Detect which cell encompasses the target text, then output its [x, y] center coordinate. 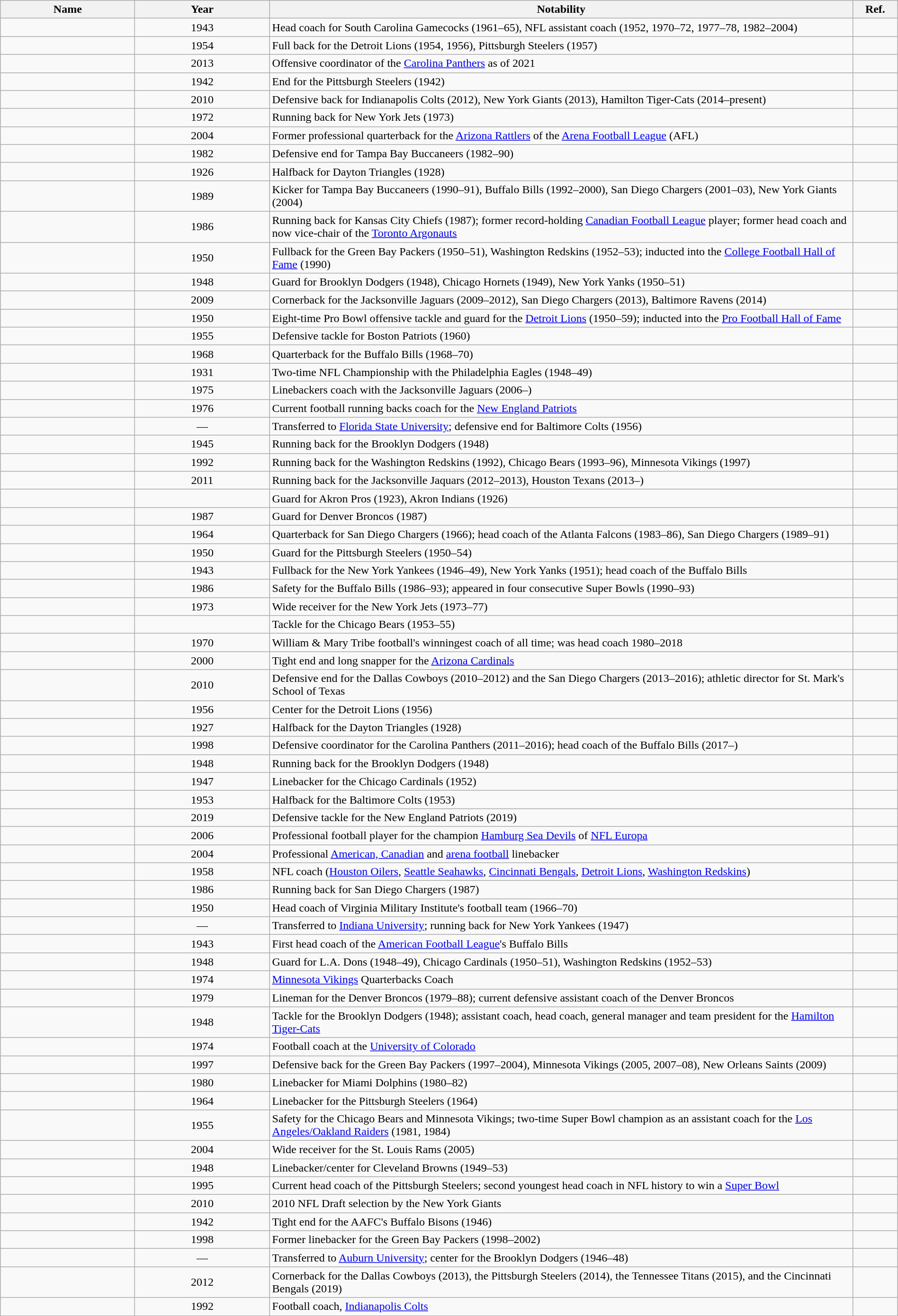
Guard for the Pittsburgh Steelers (1950–54) [561, 553]
2000 [202, 661]
2009 [202, 300]
Tackle for the Brooklyn Dodgers (1948); assistant coach, head coach, general manager and team president for the Hamilton Tiger-Cats [561, 1022]
Halfback for the Dayton Triangles (1928) [561, 727]
Guard for Brooklyn Dodgers (1948), Chicago Hornets (1949), New York Yanks (1950–51) [561, 282]
Transferred to Indiana University; running back for New York Yankees (1947) [561, 926]
1947 [202, 781]
Name [68, 9]
Guard for Akron Pros (1923), Akron Indians (1926) [561, 498]
1980 [202, 1083]
Defensive tackle for Boston Patriots (1960) [561, 336]
End for the Pittsburgh Steelers (1942) [561, 81]
Professional football player for the champion Hamburg Sea Devils of NFL Europa [561, 835]
Minnesota Vikings Quarterbacks Coach [561, 980]
Current head coach of the Pittsburgh Steelers; second youngest head coach in NFL history to win a Super Bowl [561, 1186]
Running back for the Washington Redskins (1992), Chicago Bears (1993–96), Minnesota Vikings (1997) [561, 462]
1972 [202, 117]
1989 [202, 196]
Quarterback for San Diego Chargers (1966); head coach of the Atlanta Falcons (1983–86), San Diego Chargers (1989–91) [561, 534]
1987 [202, 516]
Fullback for the New York Yankees (1946–49), New York Yanks (1951); head coach of the Buffalo Bills [561, 571]
First head coach of the American Football League's Buffalo Bills [561, 944]
Offensive coordinator of the Carolina Panthers as of 2021 [561, 63]
1975 [202, 390]
1976 [202, 408]
NFL coach (Houston Oilers, Seattle Seahawks, Cincinnati Bengals, Detroit Lions, Washington Redskins) [561, 872]
2011 [202, 480]
1931 [202, 372]
Running back for the Jacksonville Jaquars (2012–2013), Houston Texans (2013–) [561, 480]
Lineman for the Denver Broncos (1979–88); current defensive assistant coach of the Denver Broncos [561, 998]
1968 [202, 354]
1995 [202, 1186]
Wide receiver for the New York Jets (1973–77) [561, 607]
1956 [202, 709]
Transferred to Florida State University; defensive end for Baltimore Colts (1956) [561, 426]
Tight end for the AAFC's Buffalo Bisons (1946) [561, 1222]
Tight end and long snapper for the Arizona Cardinals [561, 661]
Center for the Detroit Lions (1956) [561, 709]
Halfback for the Baltimore Colts (1953) [561, 799]
Kicker for Tampa Bay Buccaneers (1990–91), Buffalo Bills (1992–2000), San Diego Chargers (2001–03), New York Giants (2004) [561, 196]
2013 [202, 63]
Football coach at the University of Colorado [561, 1047]
1979 [202, 998]
Linebackers coach with the Jacksonville Jaguars (2006–) [561, 390]
Current football running backs coach for the New England Patriots [561, 408]
1926 [202, 171]
Defensive back for the Green Bay Packers (1997–2004), Minnesota Vikings (2005, 2007–08), New Orleans Saints (2009) [561, 1065]
Running back for New York Jets (1973) [561, 117]
Linebacker for Miami Dolphins (1980–82) [561, 1083]
Eight-time Pro Bowl offensive tackle and guard for the Detroit Lions (1950–59); inducted into the Pro Football Hall of Fame [561, 318]
Head coach for South Carolina Gamecocks (1961–65), NFL assistant coach (1952, 1970–72, 1977–78, 1982–2004) [561, 27]
Two-time NFL Championship with the Philadelphia Eagles (1948–49) [561, 372]
Former linebacker for the Green Bay Packers (1998–2002) [561, 1240]
1945 [202, 444]
Halfback for Dayton Triangles (1928) [561, 171]
Cornerback for the Jacksonville Jaguars (2009–2012), San Diego Chargers (2013), Baltimore Ravens (2014) [561, 300]
1997 [202, 1065]
Defensive coordinator for the Carolina Panthers (2011–2016); head coach of the Buffalo Bills (2017–) [561, 745]
Notability [561, 9]
Defensive tackle for the New England Patriots (2019) [561, 817]
1958 [202, 872]
2006 [202, 835]
Full back for the Detroit Lions (1954, 1956), Pittsburgh Steelers (1957) [561, 45]
Football coach, Indianapolis Colts [561, 1307]
1954 [202, 45]
William & Mary Tribe football's winningest coach of all time; was head coach 1980–2018 [561, 643]
Safety for the Buffalo Bills (1986–93); appeared in four consecutive Super Bowls (1990–93) [561, 589]
1927 [202, 727]
2012 [202, 1282]
Wide receiver for the St. Louis Rams (2005) [561, 1149]
1970 [202, 643]
1953 [202, 799]
Defensive back for Indianapolis Colts (2012), New York Giants (2013), Hamilton Tiger-Cats (2014–present) [561, 99]
Running back for San Diego Chargers (1987) [561, 890]
Linebacker for the Pittsburgh Steelers (1964) [561, 1101]
Transferred to Auburn University; center for the Brooklyn Dodgers (1946–48) [561, 1258]
2019 [202, 817]
Guard for L.A. Dons (1948–49), Chicago Cardinals (1950–51), Washington Redskins (1952–53) [561, 962]
Defensive end for the Dallas Cowboys (2010–2012) and the San Diego Chargers (2013–2016); athletic director for St. Mark's School of Texas [561, 685]
Cornerback for the Dallas Cowboys (2013), the Pittsburgh Steelers (2014), the Tennessee Titans (2015), and the Cincinnati Bengals (2019) [561, 1282]
Head coach of Virginia Military Institute's football team (1966–70) [561, 908]
Linebacker/center for Cleveland Browns (1949–53) [561, 1167]
Linebacker for the Chicago Cardinals (1952) [561, 781]
2010 NFL Draft selection by the New York Giants [561, 1204]
Quarterback for the Buffalo Bills (1968–70) [561, 354]
Ref. [875, 9]
Fullback for the Green Bay Packers (1950–51), Washington Redskins (1952–53); inducted into the College Football Hall of Fame (1990) [561, 258]
Tackle for the Chicago Bears (1953–55) [561, 625]
Guard for Denver Broncos (1987) [561, 516]
1982 [202, 153]
Professional American, Canadian and arena football linebacker [561, 854]
Year [202, 9]
Former professional quarterback for the Arizona Rattlers of the Arena Football League (AFL) [561, 135]
1973 [202, 607]
Defensive end for Tampa Bay Buccaneers (1982–90) [561, 153]
